Extract the (x, y) coordinate from the center of the cell holding the provided text.  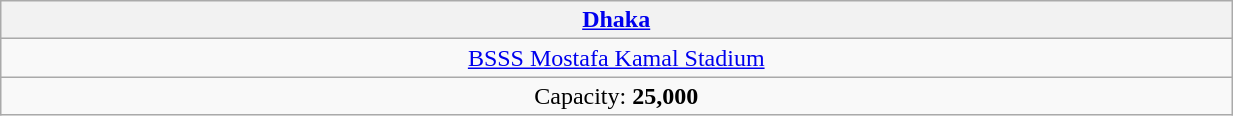
Capacity: 25,000 (616, 96)
Dhaka (616, 20)
BSSS Mostafa Kamal Stadium (616, 58)
